Return [X, Y] of the center of cell containing provided text 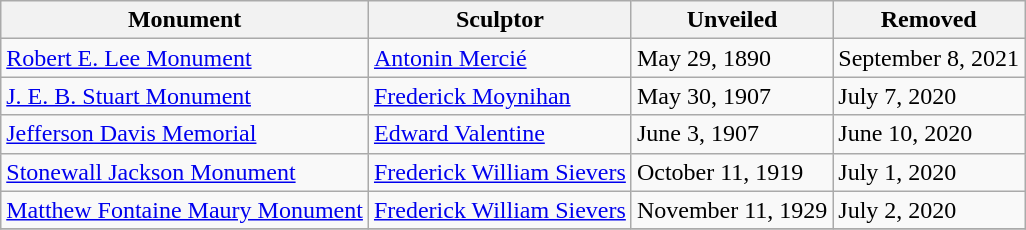
October 11, 1919 [732, 172]
May 29, 1890 [732, 58]
November 11, 1929 [732, 210]
Unveiled [732, 20]
Removed [929, 20]
June 10, 2020 [929, 134]
Edward Valentine [500, 134]
Antonin Mercié [500, 58]
J. E. B. Stuart Monument [185, 96]
July 1, 2020 [929, 172]
July 7, 2020 [929, 96]
June 3, 1907 [732, 134]
Frederick Moynihan [500, 96]
Robert E. Lee Monument [185, 58]
Monument [185, 20]
Jefferson Davis Memorial [185, 134]
Stonewall Jackson Monument [185, 172]
July 2, 2020 [929, 210]
Sculptor [500, 20]
May 30, 1907 [732, 96]
September 8, 2021 [929, 58]
Matthew Fontaine Maury Monument [185, 210]
